Capture the cell that displays the provided text and extract its (X, Y) central coordinate. 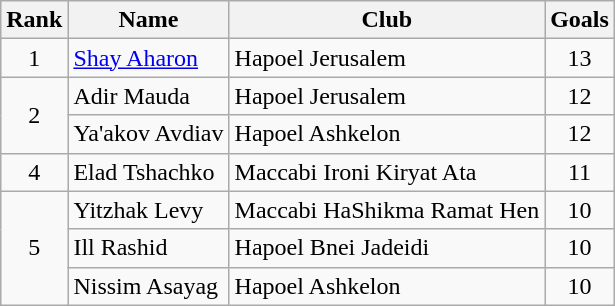
Elad Tshachko (148, 172)
11 (580, 172)
Goals (580, 20)
Yitzhak Levy (148, 210)
Maccabi HaShikma Ramat Hen (387, 210)
Club (387, 20)
1 (34, 58)
Ya'akov Avdiav (148, 134)
Adir Mauda (148, 96)
Nissim Asayag (148, 286)
Name (148, 20)
Ill Rashid (148, 248)
Rank (34, 20)
13 (580, 58)
4 (34, 172)
Shay Aharon (148, 58)
2 (34, 115)
Hapoel Bnei Jadeidi (387, 248)
Maccabi Ironi Kiryat Ata (387, 172)
5 (34, 248)
